Locate the cell with the specified text and output its (X, Y) center coordinate. 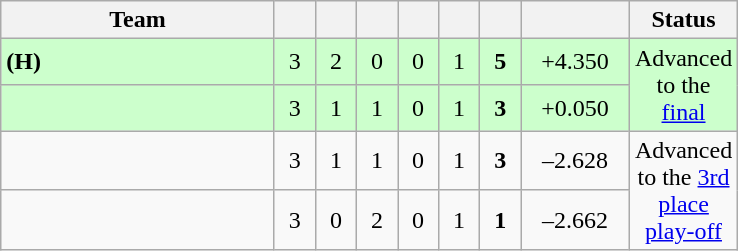
Status (684, 20)
–2.628 (576, 161)
+0.050 (576, 108)
5 (500, 62)
–2.662 (576, 220)
Team (138, 20)
(H) (138, 62)
Advanced to the 3rd place play-off (684, 190)
+4.350 (576, 62)
Advanced to the final (684, 85)
